Provide the [X, Y] coordinate of the cell's center where the given text is located.  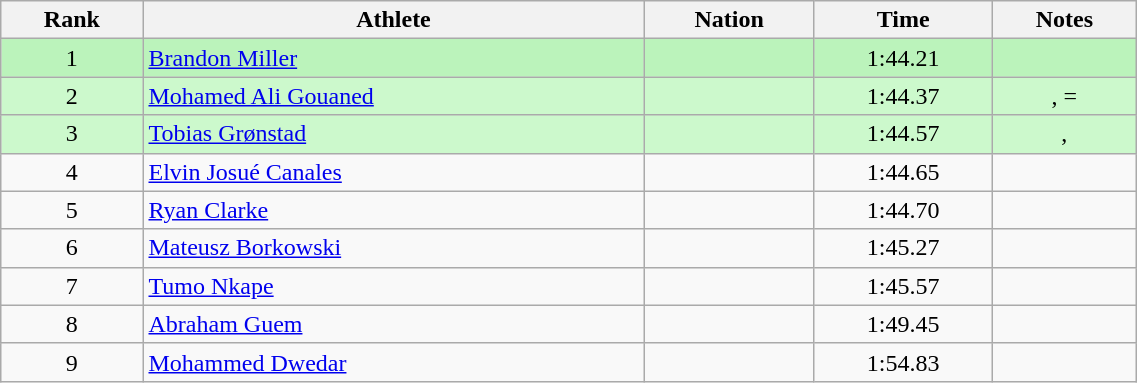
9 [72, 362]
2 [72, 96]
1:44.57 [902, 134]
5 [72, 210]
Notes [1064, 20]
, = [1064, 96]
1:44.37 [902, 96]
Mateusz Borkowski [394, 248]
Abraham Guem [394, 324]
1 [72, 58]
Elvin Josué Canales [394, 172]
, [1064, 134]
Mohammed Dwedar [394, 362]
4 [72, 172]
Tobias Grønstad [394, 134]
7 [72, 286]
8 [72, 324]
1:49.45 [902, 324]
Nation [729, 20]
Athlete [394, 20]
Time [902, 20]
Ryan Clarke [394, 210]
3 [72, 134]
Brandon Miller [394, 58]
Rank [72, 20]
1:45.27 [902, 248]
1:44.65 [902, 172]
Tumo Nkape [394, 286]
1:44.70 [902, 210]
1:54.83 [902, 362]
1:44.21 [902, 58]
Mohamed Ali Gouaned [394, 96]
6 [72, 248]
1:45.57 [902, 286]
